Locate the cell with the specified text and output its [X, Y] center coordinate. 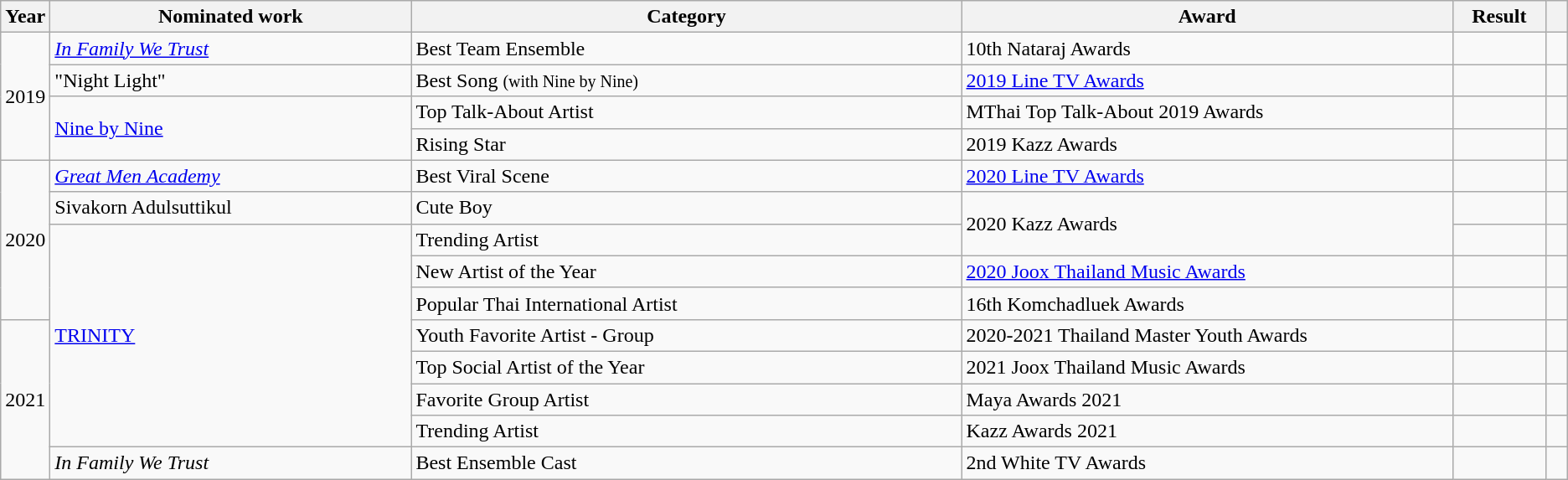
2020-2021 Thailand Master Youth Awards [1208, 335]
2020 Line TV Awards [1208, 176]
Category [687, 17]
Best Viral Scene [687, 176]
16th Komchadluek Awards [1208, 303]
Maya Awards 2021 [1208, 400]
Top Talk-About Artist [687, 112]
Youth Favorite Artist - Group [687, 335]
Year [25, 17]
2019 [25, 96]
Nine by Nine [231, 128]
10th Nataraj Awards [1208, 49]
2020 Kazz Awards [1208, 224]
Result [1499, 17]
Kazz Awards 2021 [1208, 431]
Best Team Ensemble [687, 49]
Nominated work [231, 17]
Popular Thai International Artist [687, 303]
Cute Boy [687, 208]
2021 Joox Thailand Music Awards [1208, 367]
2021 [25, 399]
Rising Star [687, 144]
2020 [25, 240]
Great Men Academy [231, 176]
Award [1208, 17]
"Night Light" [231, 80]
2nd White TV Awards [1208, 463]
2020 Joox Thailand Music Awards [1208, 271]
Sivakorn Adulsuttikul [231, 208]
2019 Kazz Awards [1208, 144]
MThai Top Talk-About 2019 Awards [1208, 112]
2019 Line TV Awards [1208, 80]
New Artist of the Year [687, 271]
Top Social Artist of the Year [687, 367]
Favorite Group Artist [687, 400]
Best Song (with Nine by Nine) [687, 80]
TRINITY [231, 335]
Best Ensemble Cast [687, 463]
